Output the (X, Y) coordinate of the center of the cell containing the given text.  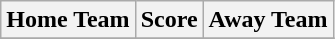
Home Team (68, 20)
Score (169, 20)
Away Team (268, 20)
